For the text-containing cell, return its midpoint in (X, Y) coordinate format. 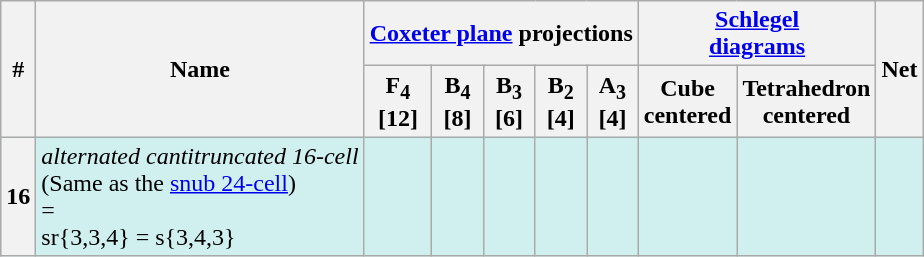
Name (200, 69)
Coxeter plane projections (501, 34)
Tetrahedroncentered (806, 102)
alternated cantitruncated 16-cell(Same as the snub 24-cell) = sr{3,3,4} = s{3,4,3} (200, 196)
B3[6] (509, 102)
Net (900, 69)
B4[8] (458, 102)
F4[12] (398, 102)
Cubecentered (688, 102)
B2[4] (561, 102)
Schlegeldiagrams (757, 34)
16 (18, 196)
# (18, 69)
A3[4] (613, 102)
